From the cell containing the given text, extract its center point as (X, Y) coordinate. 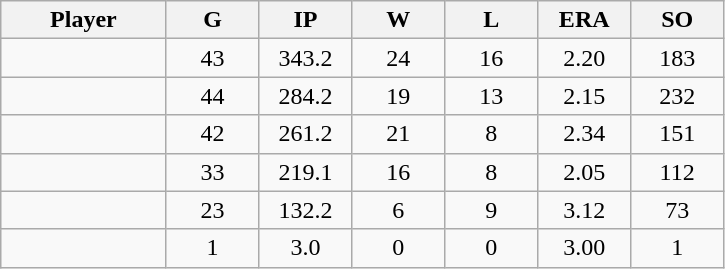
19 (398, 96)
24 (398, 58)
73 (678, 210)
112 (678, 172)
6 (398, 210)
284.2 (306, 96)
261.2 (306, 134)
343.2 (306, 58)
13 (492, 96)
42 (212, 134)
ERA (584, 20)
3.0 (306, 248)
219.1 (306, 172)
L (492, 20)
183 (678, 58)
232 (678, 96)
151 (678, 134)
3.12 (584, 210)
2.15 (584, 96)
SO (678, 20)
9 (492, 210)
2.20 (584, 58)
43 (212, 58)
44 (212, 96)
IP (306, 20)
33 (212, 172)
2.05 (584, 172)
Player (84, 20)
G (212, 20)
3.00 (584, 248)
21 (398, 134)
2.34 (584, 134)
23 (212, 210)
132.2 (306, 210)
W (398, 20)
